Return [x, y] of the center of cell containing provided text 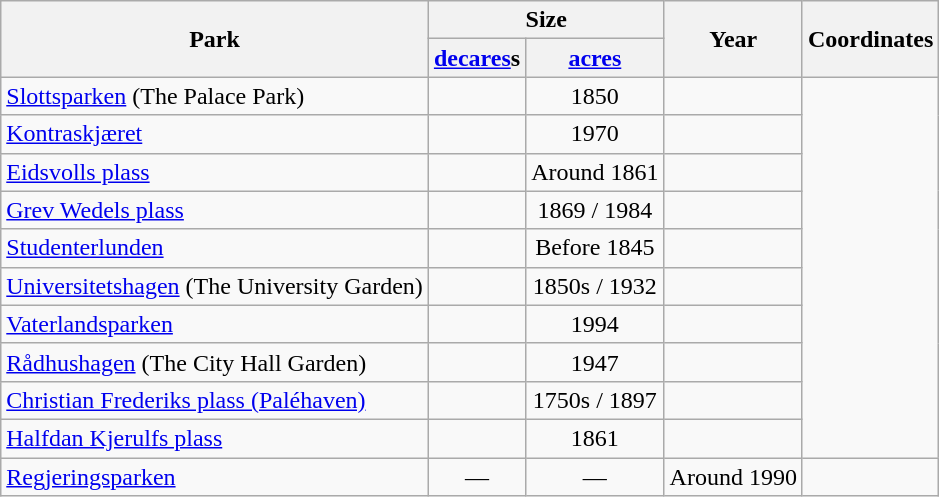
Year [733, 39]
Kontraskjæret [215, 134]
Size [546, 20]
1970 [595, 134]
1850s / 1932 [595, 286]
1994 [595, 324]
Coordinates [870, 39]
Around 1861 [595, 172]
decaress [476, 58]
Vaterlandsparken [215, 324]
Regjeringsparken [215, 477]
1750s / 1897 [595, 400]
Slottsparken (The Palace Park) [215, 96]
1947 [595, 362]
1861 [595, 438]
Christian Frederiks plass (Paléhaven) [215, 400]
Universitetshagen (The University Garden) [215, 286]
Before 1845 [595, 248]
Studenterlunden [215, 248]
1869 / 1984 [595, 210]
Park [215, 39]
Grev Wedels plass [215, 210]
Rådhushagen (The City Hall Garden) [215, 362]
Eidsvolls plass [215, 172]
acres [595, 58]
Halfdan Kjerulfs plass [215, 438]
1850 [595, 96]
Around 1990 [733, 477]
